Pinpoint the cell where the given text exists, returning its (X, Y) midpoint coordinate. 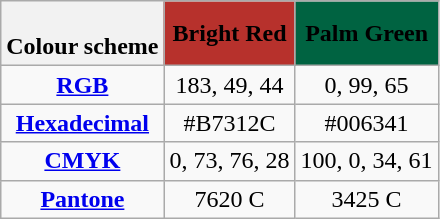
CMYK (82, 161)
183, 49, 44 (230, 85)
Palm Green (366, 34)
Bright Red (230, 34)
0, 73, 76, 28 (230, 161)
Hexadecimal (82, 123)
3425 C (366, 199)
#B7312C (230, 123)
Colour scheme (82, 34)
7620 C (230, 199)
#006341 (366, 123)
RGB (82, 85)
0, 99, 65 (366, 85)
100, 0, 34, 61 (366, 161)
Pantone (82, 199)
